Extract the [x, y] coordinate from the center of the cell holding the provided text.  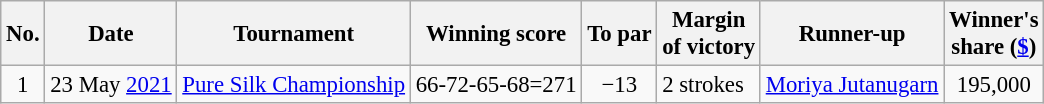
Tournament [294, 34]
Winner'sshare ($) [994, 34]
1 [23, 85]
−13 [620, 85]
Pure Silk Championship [294, 85]
66-72-65-68=271 [496, 85]
To par [620, 34]
Runner-up [852, 34]
195,000 [994, 85]
Date [111, 34]
Moriya Jutanugarn [852, 85]
Winning score [496, 34]
Marginof victory [709, 34]
23 May 2021 [111, 85]
2 strokes [709, 85]
No. [23, 34]
